Output the (X, Y) coordinate of the center of the cell containing the given text.  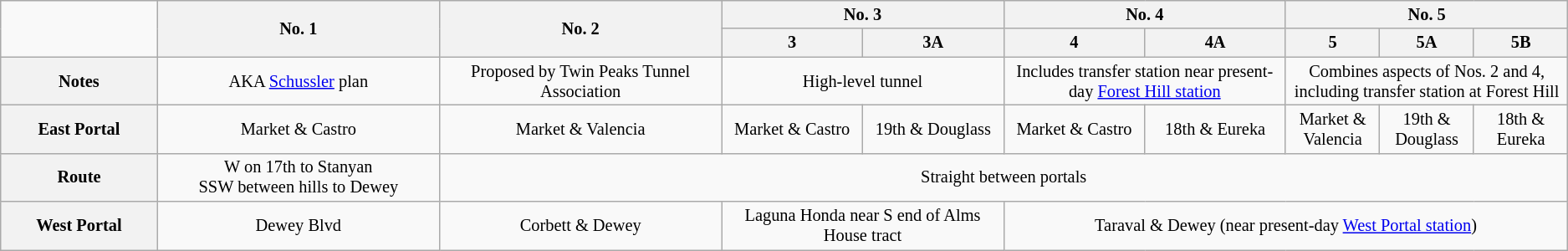
Taraval & Dewey (near present-day West Portal station) (1286, 226)
Corbett & Dewey (580, 226)
Combines aspects of Nos. 2 and 4, including transfer station at Forest Hill (1427, 81)
5A (1427, 43)
Straight between portals (1004, 177)
Notes (79, 81)
No. 4 (1144, 14)
4 (1074, 43)
5 (1332, 43)
3A (933, 43)
Laguna Honda near S end of Alms House tract (863, 226)
Route (79, 177)
5B (1520, 43)
No. 2 (580, 28)
West Portal (79, 226)
No. 3 (863, 14)
Dewey Blvd (298, 226)
No. 1 (298, 28)
High-level tunnel (863, 81)
W on 17th to StanyanSSW between hills to Dewey (298, 177)
Proposed by Twin Peaks Tunnel Association (580, 81)
East Portal (79, 129)
No. 5 (1427, 14)
AKA Schussler plan (298, 81)
Includes transfer station near present-day Forest Hill station (1144, 81)
3 (793, 43)
4A (1216, 43)
